Detect which cell encompasses the target text, then output its (X, Y) center coordinate. 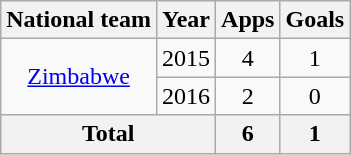
0 (315, 96)
Goals (315, 20)
2 (248, 96)
Apps (248, 20)
6 (248, 134)
Total (108, 134)
2015 (186, 58)
4 (248, 58)
National team (79, 20)
2016 (186, 96)
Zimbabwe (79, 77)
Year (186, 20)
